Locate the cell with the specified text and output its (x, y) center coordinate. 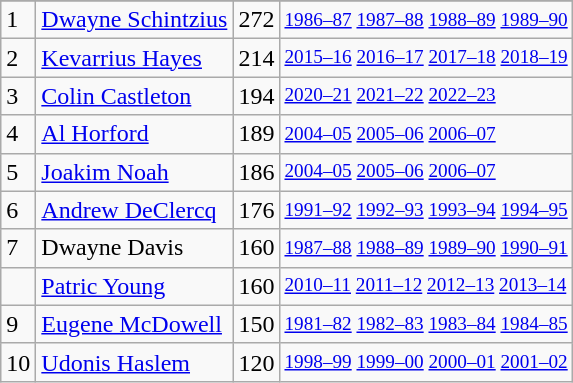
6 (18, 210)
Colin Castleton (134, 96)
1 (18, 20)
214 (256, 58)
150 (256, 324)
3 (18, 96)
272 (256, 20)
1987–88 1988–89 1989–90 1990–91 (426, 248)
Eugene McDowell (134, 324)
1986–87 1987–88 1988–89 1989–90 (426, 20)
Kevarrius Hayes (134, 58)
2 (18, 58)
1991–92 1992–93 1993–94 1994–95 (426, 210)
Patric Young (134, 286)
2015–16 2016–17 2017–18 2018–19 (426, 58)
10 (18, 362)
4 (18, 134)
120 (256, 362)
186 (256, 172)
2020–21 2021–22 2022–23 (426, 96)
Dwayne Schintzius (134, 20)
1981–82 1982–83 1983–84 1984–85 (426, 324)
1998–99 1999–00 2000–01 2001–02 (426, 362)
2010–11 2011–12 2012–13 2013–14 (426, 286)
7 (18, 248)
Dwayne Davis (134, 248)
Andrew DeClercq (134, 210)
9 (18, 324)
194 (256, 96)
Al Horford (134, 134)
Udonis Haslem (134, 362)
Joakim Noah (134, 172)
176 (256, 210)
189 (256, 134)
5 (18, 172)
